Return (X, Y) of the center of cell containing provided text 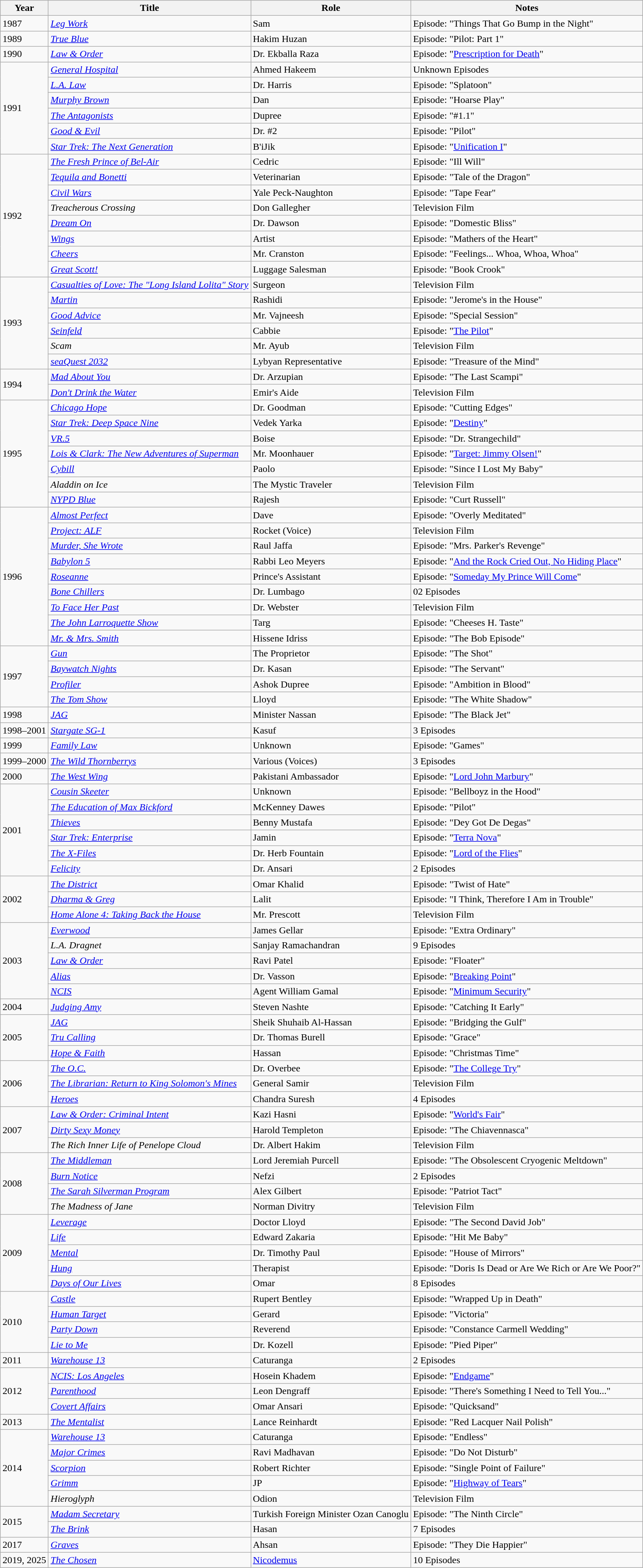
Episode: "Constance Carmell Wedding" (527, 1329)
Harold Templeton (331, 1130)
2006 (24, 1084)
Steven Nashte (331, 1007)
Episode: "Quicksand" (527, 1406)
Dr. Kozell (331, 1345)
Lalit (331, 899)
1991 (24, 108)
Episode: "Mathers of the Heart" (527, 239)
4 Episodes (527, 1099)
Episode: "Book Crook" (527, 269)
Mr. & Mrs. Smith (149, 638)
Dr. Ekballa Raza (331, 54)
1999–2000 (24, 761)
Mad About You (149, 377)
Episode: "Jerome's in the House" (527, 300)
McKenney Dawes (331, 807)
Human Target (149, 1314)
Sam (331, 23)
Episode: "#1.1" (527, 115)
Doctor Lloyd (331, 1222)
2008 (24, 1183)
Episode: "Mrs. Parker's Revenge" (527, 546)
Episode: "Dey Got De Degas" (527, 822)
Episode: "Minimum Security" (527, 992)
Everwood (149, 930)
Jamin (331, 838)
Heroes (149, 1099)
Grimm (149, 1483)
NCIS (149, 992)
The Proprietor (331, 653)
The District (149, 884)
1989 (24, 39)
Episode: "Prescription for Death" (527, 54)
1994 (24, 384)
Life (149, 1237)
Episode: "The Black Jet" (527, 715)
Robert Richter (331, 1468)
Prince's Assistant (331, 576)
Episode: "They Die Happier" (527, 1545)
Boise (331, 438)
Graves (149, 1545)
Omar Ansari (331, 1406)
Major Crimes (149, 1453)
2004 (24, 1007)
Unknown Episodes (527, 69)
Bone Chillers (149, 592)
Dan (331, 100)
The Antagonists (149, 115)
Lois & Clark: The New Adventures of Superman (149, 454)
Norman Divitry (331, 1207)
NYPD Blue (149, 500)
Mental (149, 1253)
Hissene Idriss (331, 638)
Surgeon (331, 285)
Episode: "The White Shadow" (527, 700)
2005 (24, 1038)
Nefzi (331, 1176)
Family Law (149, 746)
Hung (149, 1268)
1998 (24, 715)
Artist (331, 239)
Hasan (331, 1529)
Mr. Vajneesh (331, 315)
Dr. Lumbago (331, 592)
The Librarian: Return to King Solomon's Mines (149, 1084)
1987 (24, 23)
Mr. Cranston (331, 254)
Notes (527, 8)
Thieves (149, 822)
Veterinarian (331, 177)
Emir's Aide (331, 392)
Lord Jeremiah Purcell (331, 1160)
8 Episodes (527, 1283)
Episode: "Endless" (527, 1437)
1990 (24, 54)
Episode: "Endgame" (527, 1375)
Lybyan Representative (331, 361)
Episode: "Ill Will" (527, 161)
Episode: "The Obsolescent Cryogenic Meltdown" (527, 1160)
Therapist (331, 1268)
Cybill (149, 469)
Babylon 5 (149, 561)
Dr. Thomas Burell (331, 1038)
Dr. Harris (331, 85)
Odion (331, 1499)
Good Advice (149, 315)
B'iJik (331, 146)
Rashidi (331, 300)
Edward Zakaria (331, 1237)
10 Episodes (527, 1560)
NCIS: Los Angeles (149, 1375)
Episode: "The Chiavennasca" (527, 1130)
Episode: "Domestic Bliss" (527, 223)
Days of Our Lives (149, 1283)
Episode: "The College Try" (527, 1068)
Episode: "Twist of Hate" (527, 884)
Star Trek: The Next Generation (149, 146)
Sanjay Ramachandran (331, 945)
Chicago Hope (149, 407)
Episode: "Doris Is Dead or Are We Rich or Are We Poor?" (527, 1268)
The Chosen (149, 1560)
Mr. Moonhauer (331, 454)
Episode: "Catching It Early" (527, 1007)
VR.5 (149, 438)
Kazi Hasni (331, 1114)
Castle (149, 1299)
2015 (24, 1522)
Yale Peck-Naughton (331, 193)
Episode: "Victoria" (527, 1314)
Benny Mustafa (331, 822)
Luggage Salesman (331, 269)
Omar (331, 1283)
Episode: "Unification I" (527, 146)
Project: ALF (149, 530)
Law & Order: Criminal Intent (149, 1114)
2014 (24, 1468)
Judging Amy (149, 1007)
Rajesh (331, 500)
Episode: "Tape Fear" (527, 193)
Treacherous Crossing (149, 208)
1992 (24, 215)
Episode: "The Ninth Circle" (527, 1514)
The Tom Show (149, 700)
Gun (149, 653)
Episode: "Patriot Tact" (527, 1191)
Ravi Patel (331, 961)
Title (149, 8)
Dupree (331, 115)
Episode: "Hit Me Baby" (527, 1237)
Episode: "Red Lacquer Nail Polish" (527, 1421)
Dr. Overbee (331, 1068)
Dharma & Greg (149, 899)
Hassan (331, 1053)
Leg Work (149, 23)
2000 (24, 776)
Profiler (149, 684)
Turkish Foreign Minister Ozan Canoglu (331, 1514)
Raul Jaffa (331, 546)
Hieroglyph (149, 1499)
Ashok Dupree (331, 684)
Burn Notice (149, 1176)
Covert Affairs (149, 1406)
Scorpion (149, 1468)
2002 (24, 899)
Episode: "Lord of the Flies" (527, 853)
Episode: "The Second David Job" (527, 1222)
Minister Nassan (331, 715)
Felicity (149, 868)
Dave (331, 515)
Dr. Herb Fountain (331, 853)
Episode: "Breaking Point" (527, 976)
Cabbie (331, 331)
The Fresh Prince of Bel-Air (149, 161)
Murder, She Wrote (149, 546)
True Blue (149, 39)
Episode: "Christmas Time" (527, 1053)
Great Scott! (149, 269)
Alex Gilbert (331, 1191)
The Madness of Jane (149, 1207)
To Face Her Past (149, 607)
Kasuf (331, 730)
Episode: "Bridging the Gulf" (527, 1022)
Vedek Yarka (331, 423)
Ahsan (331, 1545)
L.A. Law (149, 85)
Leverage (149, 1222)
The Education of Max Bickford (149, 807)
Murphy Brown (149, 100)
Dr. Kasan (331, 669)
Dr. Arzupian (331, 377)
Nicodemus (331, 1560)
Episode: "Tale of the Dragon" (527, 177)
Episode: "House of Mirrors" (527, 1253)
Tequila and Bonetti (149, 177)
Episode: "Since I Lost My Baby" (527, 469)
Episode: "Lord John Marbury" (527, 776)
Episode: "Highway of Tears" (527, 1483)
02 Episodes (527, 592)
Lance Reinhardt (331, 1421)
2001 (24, 830)
Reverend (331, 1329)
Episode: "Destiny" (527, 423)
Don Gallegher (331, 208)
1996 (24, 576)
Hosein Khadem (331, 1375)
Mr. Prescott (331, 914)
9 Episodes (527, 945)
L.A. Dragnet (149, 945)
Civil Wars (149, 193)
Lloyd (331, 700)
Roseanne (149, 576)
Episode: "Someday My Prince Will Come" (527, 576)
Sheik Shuhaib Al-Hassan (331, 1022)
Rabbi Leo Meyers (331, 561)
Good & Evil (149, 131)
Rupert Bentley (331, 1299)
Episode: "Terra Nova" (527, 838)
Casualties of Love: The "Long Island Lolita" Story (149, 285)
Episode: "Ambition in Blood" (527, 684)
Episode: "Games" (527, 746)
Alias (149, 976)
Martin (149, 300)
Dr. Albert Hakim (331, 1145)
General Hospital (149, 69)
Lie to Me (149, 1345)
Year (24, 8)
Episode: "The Last Scampi" (527, 377)
JP (331, 1483)
Dr. Dawson (331, 223)
Episode: "Bellboyz in the Hood" (527, 792)
Chandra Suresh (331, 1099)
The Sarah Silverman Program (149, 1191)
Baywatch Nights (149, 669)
Episode: "Overly Meditated" (527, 515)
Episode: "Grace" (527, 1038)
Dr. Webster (331, 607)
Seinfeld (149, 331)
Episode: "World's Fair" (527, 1114)
The Wild Thornberrys (149, 761)
Wings (149, 239)
The Brink (149, 1529)
Dr. Ansari (331, 868)
Parenthood (149, 1391)
Episode: "Splatoon" (527, 85)
Episode: "Dr. Strangechild" (527, 438)
1998–2001 (24, 730)
Episode: "The Bob Episode" (527, 638)
Dr. Vasson (331, 976)
Episode: "Do Not Disturb" (527, 1453)
The Middleman (149, 1160)
Madam Secretary (149, 1514)
Episode: "Pilot: Part 1" (527, 39)
2011 (24, 1360)
7 Episodes (527, 1529)
The Rich Inner Life of Penelope Cloud (149, 1145)
Episode: "Target: Jimmy Olsen!" (527, 454)
Cedric (331, 161)
Episode: "There's Something I Need to Tell You..." (527, 1391)
Home Alone 4: Taking Back the House (149, 914)
Dr. #2 (331, 131)
Episode: "Cutting Edges" (527, 407)
Omar Khalid (331, 884)
Episode: "Special Session" (527, 315)
The O.C. (149, 1068)
Cousin Skeeter (149, 792)
2009 (24, 1253)
Dirty Sexy Money (149, 1130)
Episode: "And the Rock Cried Out, No Hiding Place" (527, 561)
The John Larroquette Show (149, 623)
Episode: "Extra Ordinary" (527, 930)
The Mentalist (149, 1421)
Hope & Faith (149, 1053)
Aladdin on Ice (149, 484)
Episode: "Hoarse Play" (527, 100)
Episode: "Curt Russell" (527, 500)
Episode: "I Think, Therefore I Am in Trouble" (527, 899)
Almost Perfect (149, 515)
2003 (24, 960)
1993 (24, 323)
Rocket (Voice) (331, 530)
Episode: "Feelings... Whoa, Whoa, Whoa" (527, 254)
2017 (24, 1545)
Episode: "Floater" (527, 961)
Dream On (149, 223)
Episode: "The Shot" (527, 653)
Targ (331, 623)
Various (Voices) (331, 761)
Ravi Madhavan (331, 1453)
Hakim Huzan (331, 39)
James Gellar (331, 930)
The West Wing (149, 776)
Episode: "Treasure of the Mind" (527, 361)
1999 (24, 746)
2010 (24, 1322)
Dr. Goodman (331, 407)
2007 (24, 1130)
Cheers (149, 254)
Tru Calling (149, 1038)
Episode: "Single Point of Failure" (527, 1468)
Mr. Ayub (331, 346)
The X-Files (149, 853)
1997 (24, 676)
Agent William Gamal (331, 992)
2013 (24, 1421)
General Samir (331, 1084)
2012 (24, 1391)
Party Down (149, 1329)
Episode: "Pied Piper" (527, 1345)
Episode: "The Pilot" (527, 331)
seaQuest 2032 (149, 361)
Paolo (331, 469)
Ahmed Hakeem (331, 69)
1995 (24, 453)
Gerard (331, 1314)
Episode: "Cheeses H. Taste" (527, 623)
Episode: "Things That Go Bump in the Night" (527, 23)
Episode: "The Servant" (527, 669)
The Mystic Traveler (331, 484)
Scam (149, 346)
Star Trek: Deep Space Nine (149, 423)
Stargate SG-1 (149, 730)
2019, 2025 (24, 1560)
Episode: "Wrapped Up in Death" (527, 1299)
Pakistani Ambassador (331, 776)
Dr. Timothy Paul (331, 1253)
Don't Drink the Water (149, 392)
Leon Dengraff (331, 1391)
Star Trek: Enterprise (149, 838)
Role (331, 8)
